Capture the cell that displays the provided text and extract its (x, y) central coordinate. 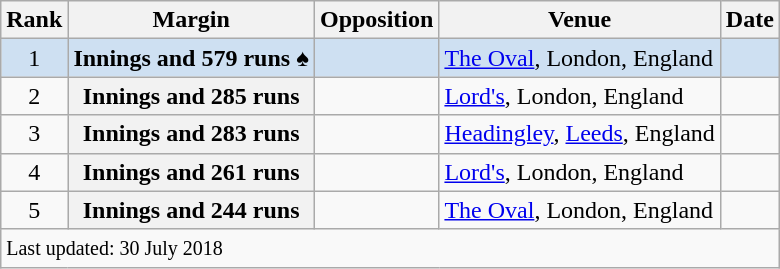
5 (34, 210)
Venue (580, 20)
3 (34, 134)
Rank (34, 20)
Date (750, 20)
1 (34, 58)
Innings and 261 runs (192, 172)
Innings and 285 runs (192, 96)
4 (34, 172)
2 (34, 96)
Innings and 244 runs (192, 210)
Margin (192, 20)
Last updated: 30 July 2018 (390, 248)
Innings and 283 runs (192, 134)
Opposition (376, 20)
Headingley, Leeds, England (580, 134)
Innings and 579 runs ♠ (192, 58)
